Scan for the cell matching the given text and deliver its [X, Y] coordinate at center. 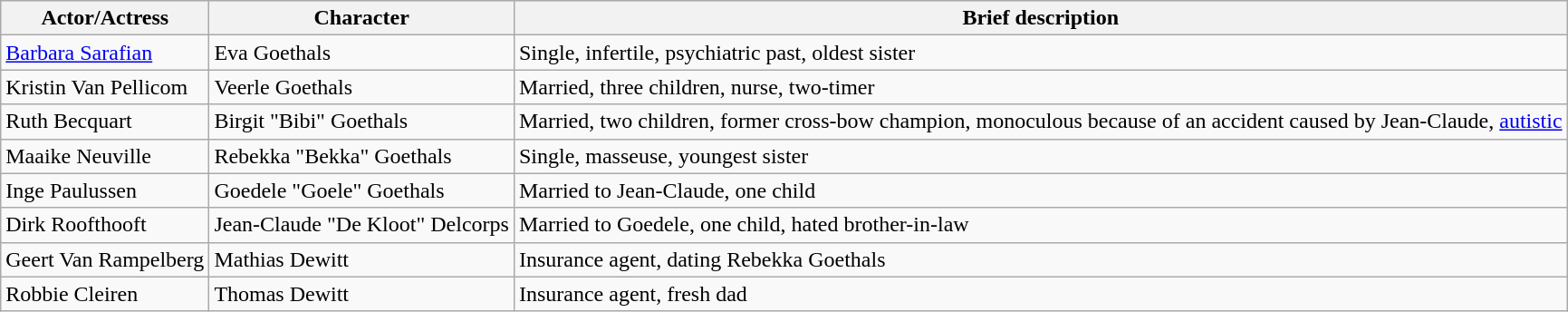
Maaike Neuville [105, 156]
Eva Goethals [362, 53]
Barbara Sarafian [105, 53]
Single, masseuse, youngest sister [1040, 156]
Mathias Dewitt [362, 259]
Veerle Goethals [362, 87]
Jean-Claude "De Kloot" Delcorps [362, 225]
Geert Van Rampelberg [105, 259]
Married, three children, nurse, two-timer [1040, 87]
Birgit "Bibi" Goethals [362, 122]
Married to Goedele, one child, hated brother-in-law [1040, 225]
Rebekka "Bekka" Goethals [362, 156]
Dirk Roofthooft [105, 225]
Goedele "Goele" Goethals [362, 190]
Thomas Dewitt [362, 294]
Robbie Cleiren [105, 294]
Character [362, 18]
Ruth Becquart [105, 122]
Insurance agent, dating Rebekka Goethals [1040, 259]
Married to Jean-Claude, one child [1040, 190]
Married, two children, former cross-bow champion, monoculous because of an accident caused by Jean-Claude, autistic [1040, 122]
Single, infertile, psychiatric past, oldest sister [1040, 53]
Brief description [1040, 18]
Inge Paulussen [105, 190]
Insurance agent, fresh dad [1040, 294]
Kristin Van Pellicom [105, 87]
Actor/Actress [105, 18]
